Search for the cell housing the specified text and yield its [X, Y] center coordinate. 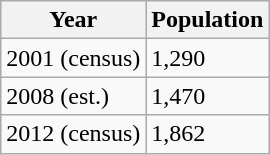
2001 (census) [74, 58]
2012 (census) [74, 134]
Population [208, 20]
1,290 [208, 58]
Year [74, 20]
2008 (est.) [74, 96]
1,862 [208, 134]
1,470 [208, 96]
